From the cell containing the given text, extract its center point as [x, y] coordinate. 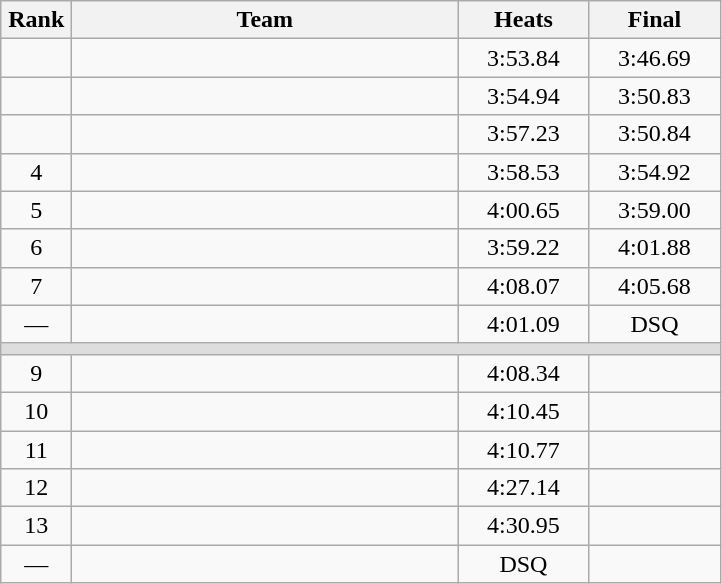
3:57.23 [524, 134]
3:50.84 [654, 134]
4:01.88 [654, 248]
Final [654, 20]
13 [36, 526]
4:10.45 [524, 411]
12 [36, 488]
4:30.95 [524, 526]
4:08.07 [524, 286]
4:08.34 [524, 373]
6 [36, 248]
11 [36, 449]
3:59.22 [524, 248]
Team [265, 20]
3:46.69 [654, 58]
3:58.53 [524, 172]
Rank [36, 20]
3:54.92 [654, 172]
Heats [524, 20]
3:59.00 [654, 210]
4:00.65 [524, 210]
4:05.68 [654, 286]
4:27.14 [524, 488]
3:53.84 [524, 58]
10 [36, 411]
4:01.09 [524, 324]
4 [36, 172]
5 [36, 210]
9 [36, 373]
7 [36, 286]
4:10.77 [524, 449]
3:54.94 [524, 96]
3:50.83 [654, 96]
